Determine the [x, y] coordinate at the center of the cell enclosing the given text.  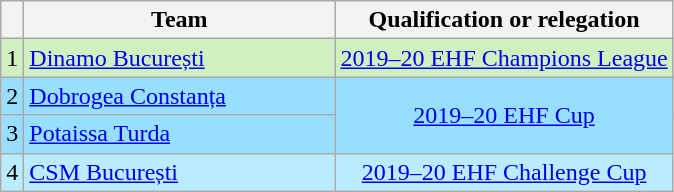
2019–20 EHF Challenge Cup [504, 172]
2 [12, 96]
Dinamo București [180, 58]
2019–20 EHF Champions League [504, 58]
CSM București [180, 172]
Dobrogea Constanța [180, 96]
2019–20 EHF Cup [504, 115]
Team [180, 20]
3 [12, 134]
Potaissa Turda [180, 134]
1 [12, 58]
Qualification or relegation [504, 20]
4 [12, 172]
